Identify which cell holds the provided text, then report its [X, Y] central coordinate. 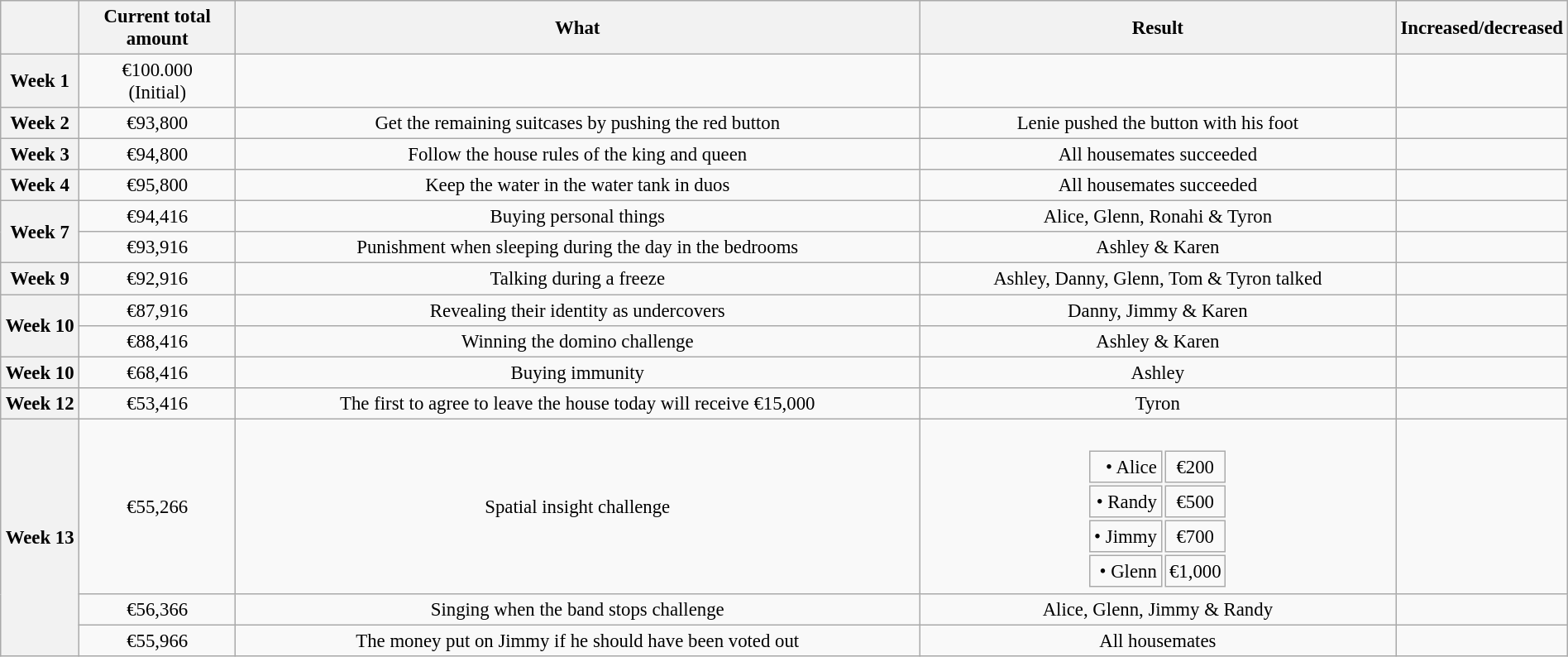
Week 2 [40, 123]
Singing when the band stops challenge [577, 610]
Spatial insight challenge [577, 506]
Ashley [1158, 372]
Week 12 [40, 403]
€94,416 [157, 217]
€1,000 [1196, 571]
Winning the domino challenge [577, 341]
Alice, Glenn, Jimmy & Randy [1158, 610]
€200 [1196, 467]
€87,916 [157, 310]
€100.000(Initial) [157, 81]
Week 7 [40, 232]
€92,916 [157, 279]
• Alice €200 • Randy €500 • Jimmy €700 • Glenn €1,000 [1158, 506]
The first to agree to leave the house today will receive €15,000 [577, 403]
€500 [1196, 501]
Get the remaining suitcases by pushing the red button [577, 123]
€93,800 [157, 123]
€700 [1196, 536]
€94,800 [157, 155]
€55,966 [157, 641]
€93,916 [157, 247]
Follow the house rules of the king and queen [577, 155]
• Glenn [1126, 571]
Buying immunity [577, 372]
• Randy [1126, 501]
What [577, 28]
€68,416 [157, 372]
Tyron [1158, 403]
Week 1 [40, 81]
• Jimmy [1126, 536]
Week 3 [40, 155]
Current total amount [157, 28]
Ashley, Danny, Glenn, Tom & Tyron talked [1158, 279]
€88,416 [157, 341]
Punishment when sleeping during the day in the bedrooms [577, 247]
€55,266 [157, 506]
Week 13 [40, 538]
Revealing their identity as undercovers [577, 310]
€53,416 [157, 403]
The money put on Jimmy if he should have been voted out [577, 641]
Buying personal things [577, 217]
€56,366 [157, 610]
Keep the water in the water tank in duos [577, 185]
• Alice [1126, 467]
Alice, Glenn, Ronahi & Tyron [1158, 217]
Lenie pushed the button with his foot [1158, 123]
All housemates [1158, 641]
Talking during a freeze [577, 279]
Danny, Jimmy & Karen [1158, 310]
Week 9 [40, 279]
Week 4 [40, 185]
€95,800 [157, 185]
Result [1158, 28]
Increased/decreased [1482, 28]
